Extract the [X, Y] coordinate from the center of the cell holding the provided text.  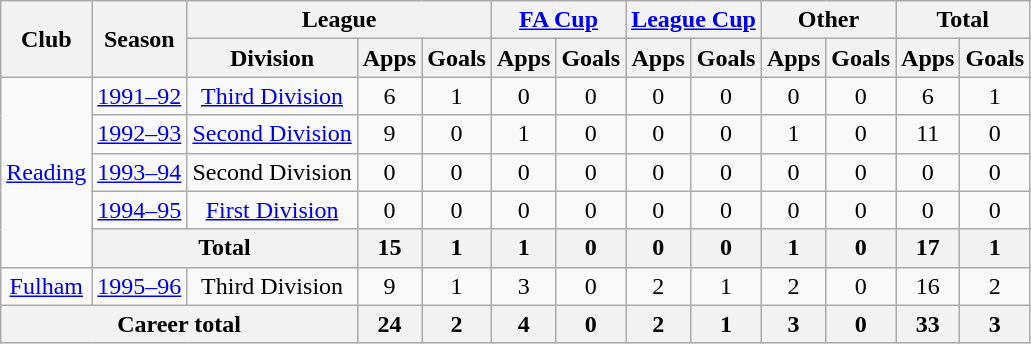
Fulham [46, 286]
1992–93 [140, 134]
FA Cup [558, 20]
Club [46, 39]
1993–94 [140, 172]
League Cup [694, 20]
First Division [272, 210]
1994–95 [140, 210]
33 [928, 324]
Other [828, 20]
1991–92 [140, 96]
Reading [46, 172]
16 [928, 286]
1995–96 [140, 286]
24 [389, 324]
17 [928, 248]
4 [523, 324]
Season [140, 39]
Career total [180, 324]
11 [928, 134]
League [340, 20]
Division [272, 58]
15 [389, 248]
